Determine the (x, y) coordinate at the center of the cell enclosing the given text.  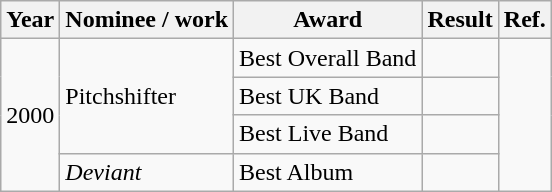
Deviant (147, 172)
Best Overall Band (328, 58)
2000 (30, 115)
Pitchshifter (147, 96)
Ref. (524, 20)
Result (460, 20)
Best Live Band (328, 134)
Award (328, 20)
Best UK Band (328, 96)
Best Album (328, 172)
Nominee / work (147, 20)
Year (30, 20)
